Detect which cell encompasses the target text, then output its (x, y) center coordinate. 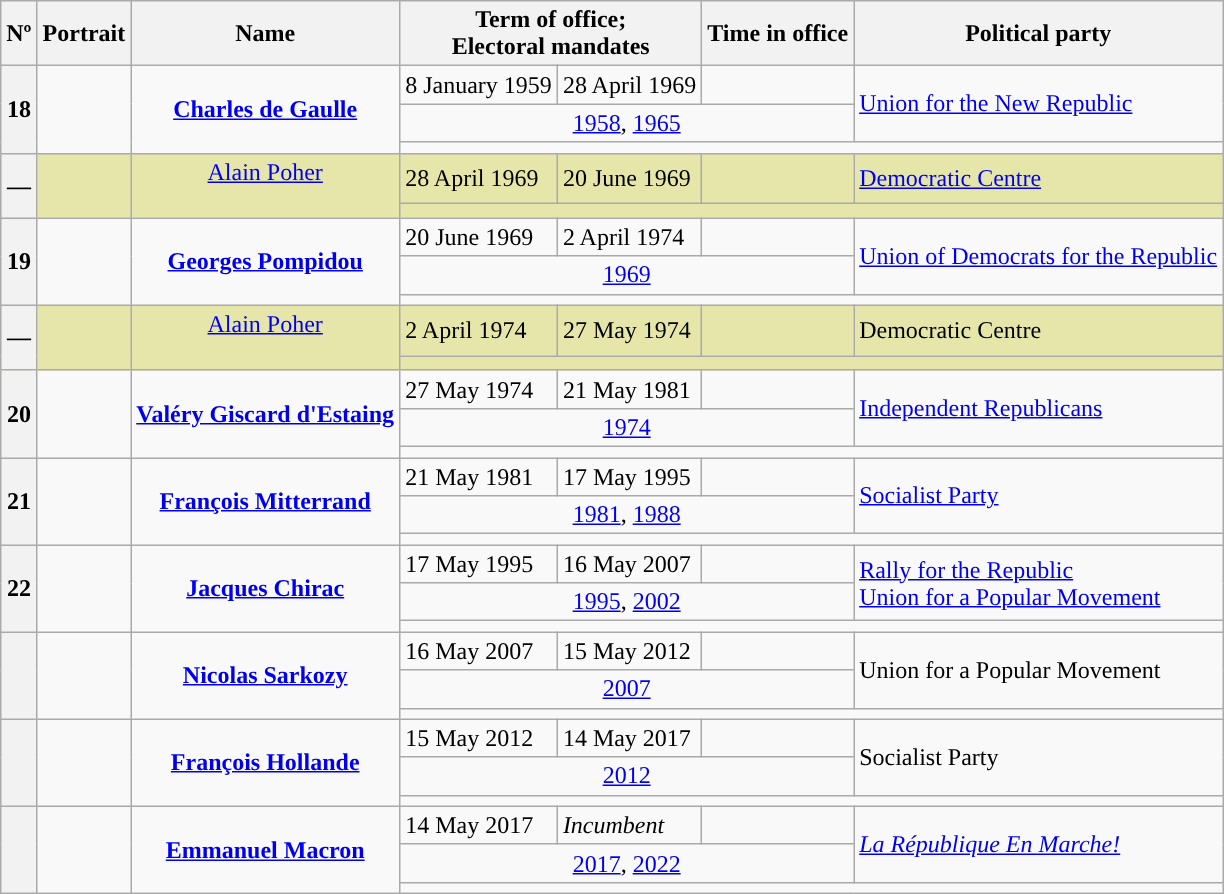
1969 (627, 275)
2007 (627, 689)
2017, 2022 (627, 863)
Union of Democrats for the Republic (1038, 256)
1958, 1965 (627, 123)
François Hollande (266, 762)
2012 (627, 776)
19 (19, 262)
Rally for the Republic Union for a Popular Movement (1038, 583)
Georges Pompidou (266, 262)
1995, 2002 (627, 602)
8 January 1959 (479, 85)
Time in office (778, 34)
20 (19, 414)
Portrait (84, 34)
Valéry Giscard d'Estaing (266, 414)
22 (19, 588)
Incumbent (629, 825)
Charles de Gaulle (266, 110)
1981, 1988 (627, 515)
Emmanuel Macron (266, 850)
21 (19, 502)
Nicolas Sarkozy (266, 676)
Term of office;Electoral mandates (551, 34)
Union for a Popular Movement (1038, 670)
Jacques Chirac (266, 588)
1974 (627, 427)
Political party (1038, 34)
La République En Marche! (1038, 844)
Nº (19, 34)
Union for the New Republic (1038, 104)
18 (19, 110)
Independent Republicans (1038, 408)
François Mitterrand (266, 502)
Name (266, 34)
